Provide the [x, y] coordinate of the cell's center where the given text is located.  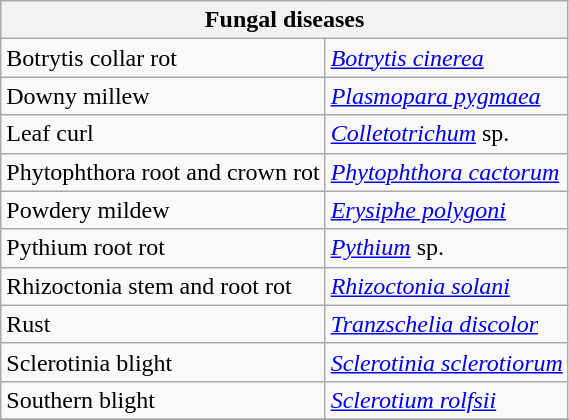
Sclerotinia sclerotiorum [446, 362]
Fungal diseases [285, 20]
Colletotrichum sp. [446, 134]
Powdery mildew [163, 210]
Southern blight [163, 400]
Downy millew [163, 96]
Plasmopara pygmaea [446, 96]
Leaf curl [163, 134]
Sclerotium rolfsii [446, 400]
Sclerotinia blight [163, 362]
Pythium sp. [446, 248]
Pythium root rot [163, 248]
Botrytis collar rot [163, 58]
Rhizoctonia stem and root rot [163, 286]
Rust [163, 324]
Botrytis cinerea [446, 58]
Phytophthora cactorum [446, 172]
Tranzschelia discolor [446, 324]
Rhizoctonia solani [446, 286]
Phytophthora root and crown rot [163, 172]
Erysiphe polygoni [446, 210]
